Pinpoint the cell where the given text exists, returning its (x, y) midpoint coordinate. 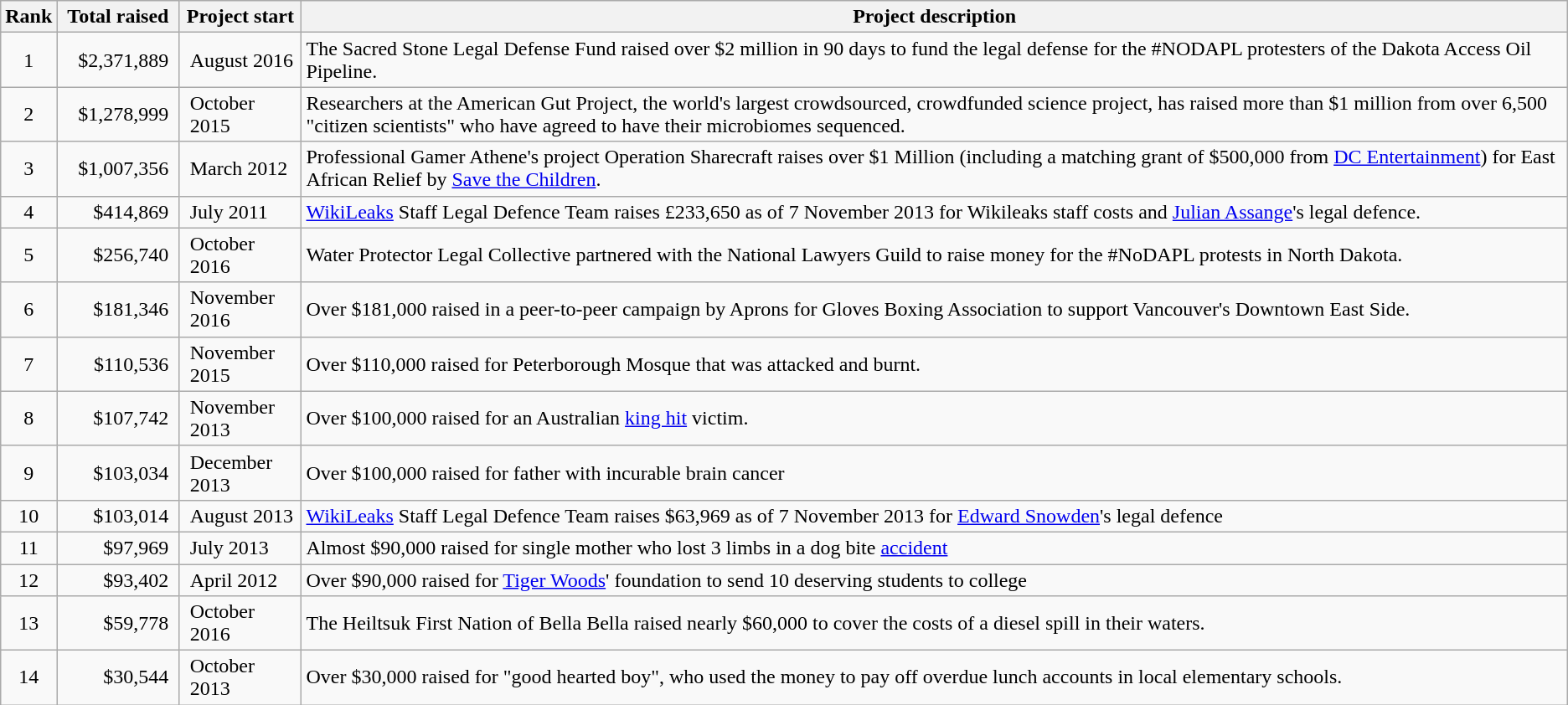
The Heiltsuk First Nation of Bella Bella raised nearly $60,000 to cover the costs of a diesel spill in their waters. (935, 623)
$103,034 (118, 472)
12 (28, 580)
Over $181,000 raised in a peer-to-peer campaign by Aprons for Gloves Boxing Association to support Vancouver's Downtown East Side. (935, 310)
2 (28, 114)
October 2013 (240, 678)
5 (28, 255)
Over $110,000 raised for Peterborough Mosque that was attacked and burnt. (935, 363)
Project description (935, 17)
March 2012 (240, 169)
Over $90,000 raised for Tiger Woods' foundation to send 10 deserving students to college (935, 580)
$30,544 (118, 678)
July 2011 (240, 212)
Over $100,000 raised for father with incurable brain cancer (935, 472)
August 2013 (240, 516)
4 (28, 212)
$110,536 (118, 363)
$414,869 (118, 212)
Total raised (118, 17)
3 (28, 169)
7 (28, 363)
10 (28, 516)
December 2013 (240, 472)
$97,969 (118, 548)
April 2012 (240, 580)
9 (28, 472)
$59,778 (118, 623)
$93,402 (118, 580)
Over $100,000 raised for an Australian king hit victim. (935, 419)
Rank (28, 17)
Over $30,000 raised for "good hearted boy", who used the money to pay off overdue lunch accounts in local elementary schools. (935, 678)
$107,742 (118, 419)
Project start (240, 17)
14 (28, 678)
Water Protector Legal Collective partnered with the National Lawyers Guild to raise money for the #NoDAPL protests in North Dakota. (935, 255)
November 2016 (240, 310)
August 2016 (240, 60)
$1,007,356 (118, 169)
November 2013 (240, 419)
$256,740 (118, 255)
13 (28, 623)
July 2013 (240, 548)
WikiLeaks Staff Legal Defence Team raises $63,969 as of 7 November 2013 for Edward Snowden's legal defence (935, 516)
Almost $90,000 raised for single mother who lost 3 limbs in a dog bite accident (935, 548)
November 2015 (240, 363)
$181,346 (118, 310)
11 (28, 548)
$103,014 (118, 516)
1 (28, 60)
$1,278,999 (118, 114)
October 2015 (240, 114)
8 (28, 419)
6 (28, 310)
$2,371,889 (118, 60)
WikiLeaks Staff Legal Defence Team raises £233,650 as of 7 November 2013 for Wikileaks staff costs and Julian Assange's legal defence. (935, 212)
